For the text-containing cell, return its midpoint in (X, Y) coordinate format. 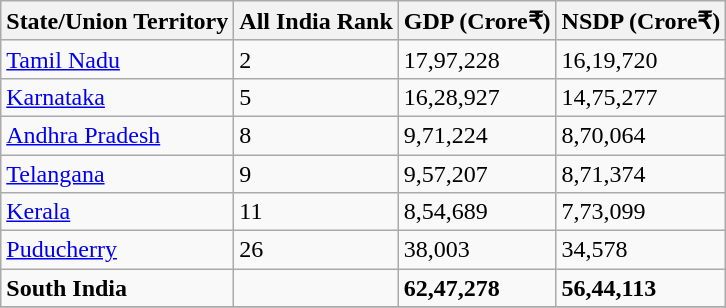
All India Rank (316, 21)
2 (316, 59)
9 (316, 173)
South India (118, 288)
Andhra Pradesh (118, 135)
16,19,720 (641, 59)
8,70,064 (641, 135)
8 (316, 135)
8,54,689 (477, 212)
38,003 (477, 250)
Puducherry (118, 250)
Karnataka (118, 97)
NSDP (Crore₹) (641, 21)
16,28,927 (477, 97)
17,97,228 (477, 59)
Tamil Nadu (118, 59)
9,57,207 (477, 173)
9,71,224 (477, 135)
34,578 (641, 250)
26 (316, 250)
8,71,374 (641, 173)
7,73,099 (641, 212)
56,44,113 (641, 288)
State/Union Territory (118, 21)
GDP (Crore₹) (477, 21)
Telangana (118, 173)
11 (316, 212)
62,47,278 (477, 288)
Kerala (118, 212)
5 (316, 97)
14,75,277 (641, 97)
